Provide the [X, Y] coordinate of the cell's center where the given text is located.  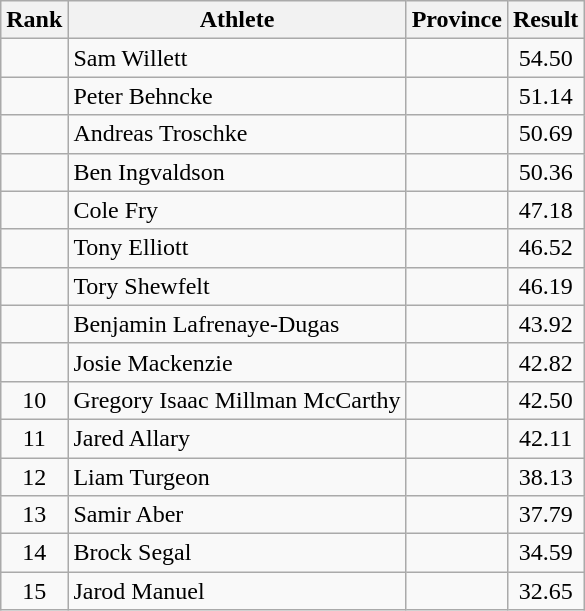
34.59 [545, 553]
Gregory Isaac Millman McCarthy [237, 400]
50.36 [545, 172]
15 [34, 591]
Cole Fry [237, 210]
Andreas Troschke [237, 134]
Sam Willett [237, 58]
46.52 [545, 248]
42.50 [545, 400]
50.69 [545, 134]
Benjamin Lafrenaye-Dugas [237, 324]
42.11 [545, 438]
Ben Ingvaldson [237, 172]
Jarod Manuel [237, 591]
38.13 [545, 477]
54.50 [545, 58]
Peter Behncke [237, 96]
42.82 [545, 362]
46.19 [545, 286]
10 [34, 400]
Samir Aber [237, 515]
12 [34, 477]
Jared Allary [237, 438]
14 [34, 553]
Result [545, 20]
13 [34, 515]
Liam Turgeon [237, 477]
Rank [34, 20]
32.65 [545, 591]
47.18 [545, 210]
Tony Elliott [237, 248]
Province [456, 20]
11 [34, 438]
Brock Segal [237, 553]
Athlete [237, 20]
Tory Shewfelt [237, 286]
37.79 [545, 515]
43.92 [545, 324]
51.14 [545, 96]
Josie Mackenzie [237, 362]
